Extract the [X, Y] coordinate from the center of the cell holding the provided text.  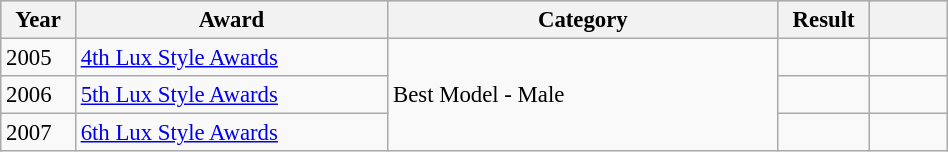
Result [824, 20]
Year [38, 20]
2005 [38, 58]
5th Lux Style Awards [231, 95]
Award [231, 20]
4th Lux Style Awards [231, 58]
Category [583, 20]
Best Model - Male [583, 96]
2007 [38, 133]
2006 [38, 95]
6th Lux Style Awards [231, 133]
